Extract the (x, y) coordinate from the center of the cell holding the provided text.  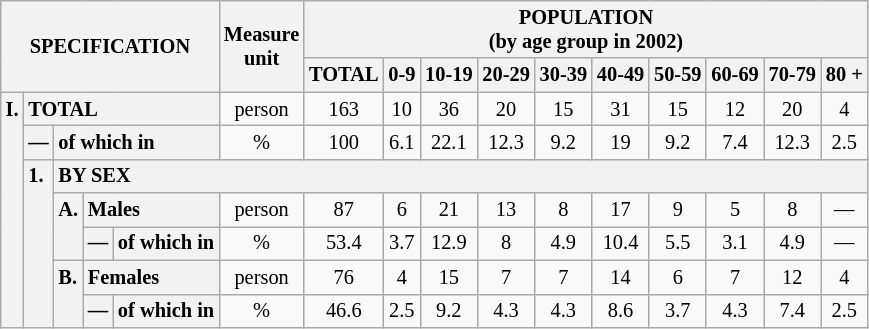
SPECIFICATION (110, 46)
76 (344, 277)
50-59 (678, 75)
I. (12, 210)
BY SEX (461, 176)
14 (620, 277)
Males (151, 210)
30-39 (564, 75)
10-19 (448, 75)
22.1 (448, 142)
21 (448, 210)
Females (151, 277)
3.1 (734, 243)
60-69 (734, 75)
19 (620, 142)
17 (620, 210)
5 (734, 210)
80 + (844, 75)
10.4 (620, 243)
5.5 (678, 243)
13 (506, 210)
10 (402, 109)
70-79 (792, 75)
87 (344, 210)
31 (620, 109)
Measure unit (262, 46)
6.1 (402, 142)
A. (68, 226)
12.9 (448, 243)
20-29 (506, 75)
53.4 (344, 243)
POPULATION (by age group in 2002) (586, 29)
9 (678, 210)
40-49 (620, 75)
100 (344, 142)
36 (448, 109)
B. (68, 294)
1. (38, 243)
8.6 (620, 311)
46.6 (344, 311)
0-9 (402, 75)
163 (344, 109)
